Determine the (X, Y) coordinate at the center of the cell enclosing the given text.  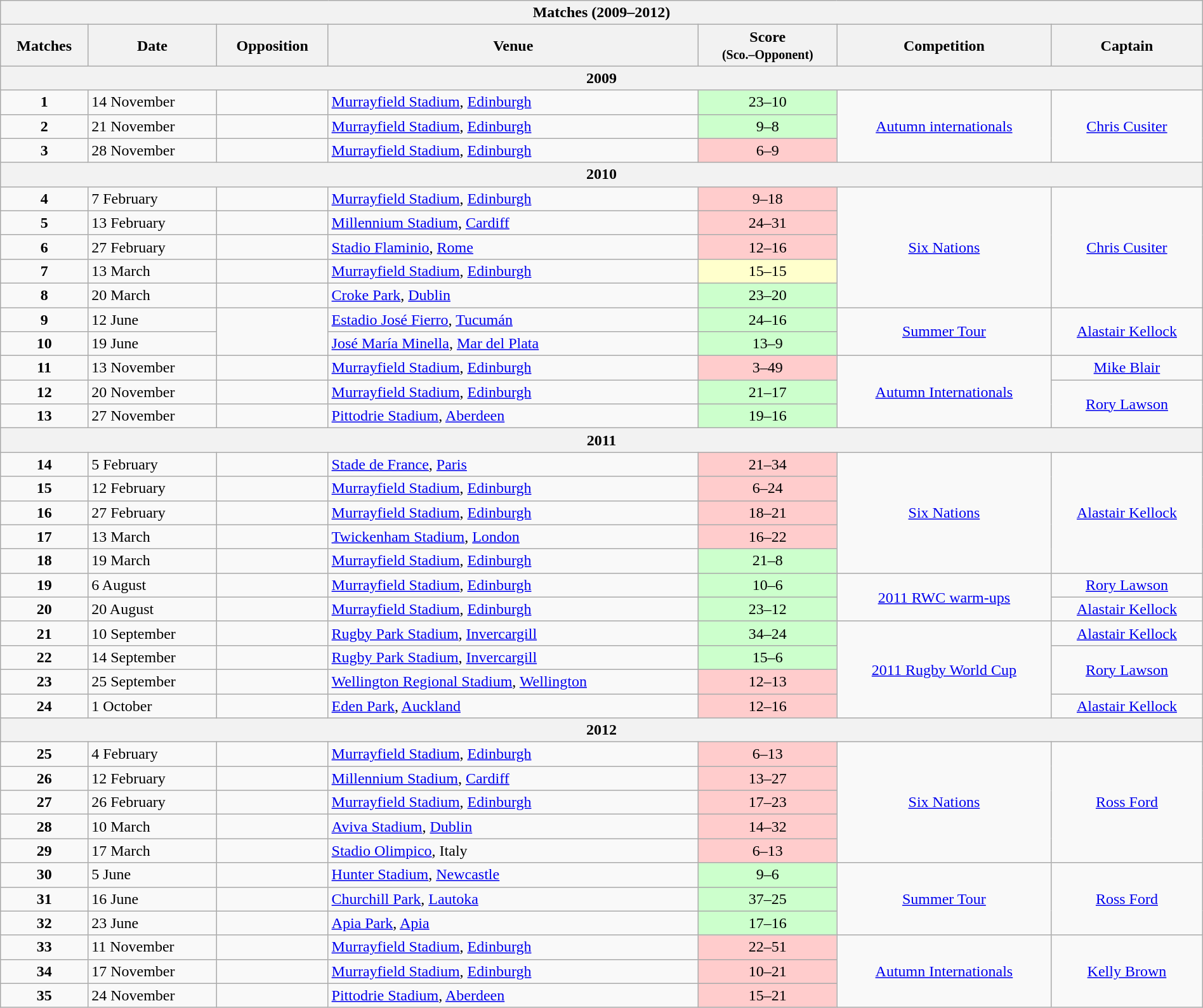
Hunter Stadium, Newcastle (513, 875)
13–27 (768, 778)
19 June (152, 344)
34–24 (768, 633)
15–15 (768, 271)
32 (44, 923)
20 November (152, 392)
2011 RWC warm-ups (944, 597)
Autumn internationals (944, 126)
9–18 (768, 199)
27 (44, 802)
26 February (152, 802)
5 February (152, 464)
9–8 (768, 126)
13 November (152, 368)
16–22 (768, 537)
Aviva Stadium, Dublin (513, 827)
17 November (152, 971)
Croke Park, Dublin (513, 295)
Estadio José Fierro, Tucumán (513, 319)
6–24 (768, 488)
8 (44, 295)
Opposition (272, 46)
29 (44, 851)
23–20 (768, 295)
Stadio Flaminio, Rome (513, 247)
20 August (152, 609)
24 November (152, 995)
18–21 (768, 513)
26 (44, 778)
2 (44, 126)
11 November (152, 947)
4 (44, 199)
Date (152, 46)
21–34 (768, 464)
15–6 (768, 657)
Venue (513, 46)
31 (44, 899)
19 (44, 585)
14 (44, 464)
17–16 (768, 923)
Apia Park, Apia (513, 923)
20 (44, 609)
5 June (152, 875)
35 (44, 995)
7 (44, 271)
14–32 (768, 827)
12 (44, 392)
19 March (152, 561)
6 (44, 247)
21–8 (768, 561)
23–12 (768, 609)
23–10 (768, 102)
13 (44, 416)
5 (44, 223)
6 August (152, 585)
23 (44, 681)
1 October (152, 706)
10–6 (768, 585)
25 (44, 754)
2011 Rugby World Cup (944, 669)
Twickenham Stadium, London (513, 537)
12 June (152, 319)
3 (44, 150)
Kelly Brown (1127, 971)
Wellington Regional Stadium, Wellington (513, 681)
Score(Sco.–Opponent) (768, 46)
Eden Park, Auckland (513, 706)
21–17 (768, 392)
José María Minella, Mar del Plata (513, 344)
14 September (152, 657)
15 (44, 488)
11 (44, 368)
Matches (44, 46)
24–31 (768, 223)
34 (44, 971)
24–16 (768, 319)
25 September (152, 681)
14 November (152, 102)
33 (44, 947)
30 (44, 875)
4 February (152, 754)
23 June (152, 923)
17–23 (768, 802)
17 March (152, 851)
Churchill Park, Lautoka (513, 899)
10–21 (768, 971)
16 June (152, 899)
20 March (152, 295)
Captain (1127, 46)
10 September (152, 633)
Matches (2009–2012) (601, 13)
27 November (152, 416)
10 March (152, 827)
21 (44, 633)
Stade de France, Paris (513, 464)
18 (44, 561)
6–9 (768, 150)
3–49 (768, 368)
9 (44, 319)
12–13 (768, 681)
37–25 (768, 899)
21 November (152, 126)
7 February (152, 199)
16 (44, 513)
Stadio Olimpico, Italy (513, 851)
Mike Blair (1127, 368)
2010 (601, 174)
17 (44, 537)
22 (44, 657)
15–21 (768, 995)
19–16 (768, 416)
13 February (152, 223)
2011 (601, 440)
10 (44, 344)
2012 (601, 730)
2009 (601, 78)
22–51 (768, 947)
13–9 (768, 344)
Competition (944, 46)
9–6 (768, 875)
28 November (152, 150)
24 (44, 706)
28 (44, 827)
1 (44, 102)
